For the text-containing cell, return its midpoint in (X, Y) coordinate format. 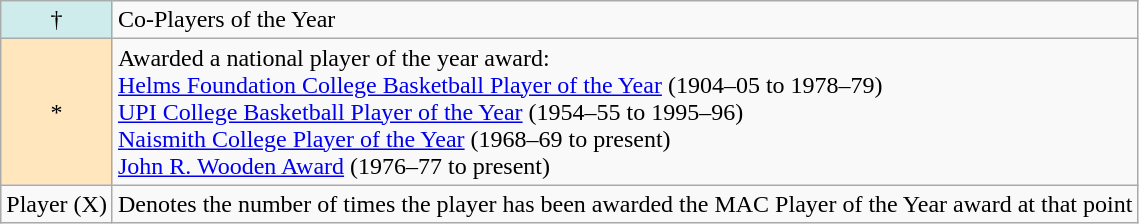
Player (X) (57, 204)
* (57, 112)
Denotes the number of times the player has been awarded the MAC Player of the Year award at that point (624, 204)
† (57, 20)
Co-Players of the Year (624, 20)
